Return the (X, Y) coordinate for the center point of the cell that contains the specified text.  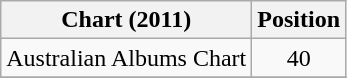
Chart (2011) (126, 20)
Australian Albums Chart (126, 58)
40 (299, 58)
Position (299, 20)
